From the cell containing the given text, extract its center point as [X, Y] coordinate. 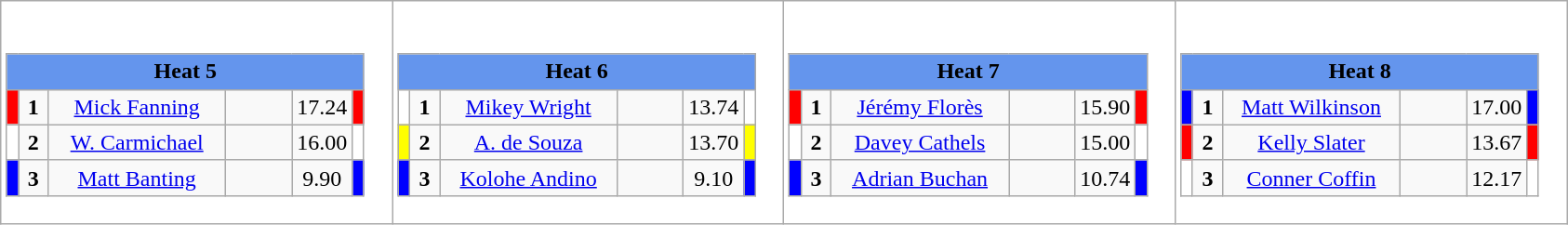
Heat 6 1 Mikey Wright 13.74 2 A. de Souza 13.70 3 Kolohe Andino 9.10 [588, 112]
Adrian Buchan [921, 178]
13.70 [714, 142]
Heat 8 [1360, 72]
Heat 8 1 Matt Wilkinson 17.00 2 Kelly Slater 13.67 3 Conner Coffin 12.17 [1371, 112]
Heat 7 1 Jérémy Florès 15.90 2 Davey Cathels 15.00 3 Adrian Buchan 10.74 [980, 112]
9.90 [322, 178]
Davey Cathels [921, 142]
A. de Souza [528, 142]
15.90 [1105, 107]
Mick Fanning [138, 107]
Heat 5 1 Mick Fanning 17.24 2 W. Carmichael 16.00 3 Matt Banting 9.90 [197, 112]
Heat 5 [185, 72]
Heat 7 [968, 72]
13.74 [714, 107]
Mikey Wright [528, 107]
Conner Coffin [1311, 178]
15.00 [1105, 142]
W. Carmichael [138, 142]
17.00 [1497, 107]
13.67 [1497, 142]
Kelly Slater [1311, 142]
9.10 [714, 178]
Matt Banting [138, 178]
16.00 [322, 142]
17.24 [322, 107]
Kolohe Andino [528, 178]
Matt Wilkinson [1311, 107]
12.17 [1497, 178]
10.74 [1105, 178]
Jérémy Florès [921, 107]
Heat 6 [577, 72]
